Detect which cell encompasses the target text, then output its (x, y) center coordinate. 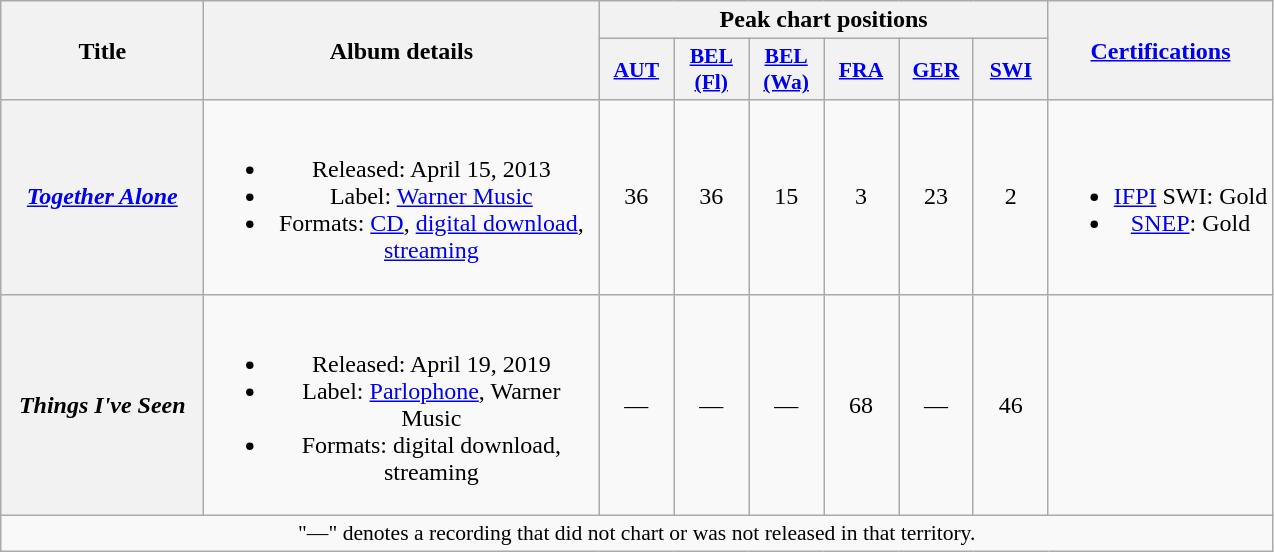
IFPI SWI: GoldSNEP: Gold (1160, 197)
Album details (402, 50)
BEL(Fl) (712, 70)
3 (862, 197)
Released: April 15, 2013Label: Warner MusicFormats: CD, digital download, streaming (402, 197)
BEL(Wa) (786, 70)
"—" denotes a recording that did not chart or was not released in that territory. (637, 533)
SWI (1010, 70)
2 (1010, 197)
46 (1010, 404)
Title (102, 50)
23 (936, 197)
GER (936, 70)
Things I've Seen (102, 404)
AUT (636, 70)
Certifications (1160, 50)
Released: April 19, 2019Label: Parlophone, Warner MusicFormats: digital download, streaming (402, 404)
FRA (862, 70)
15 (786, 197)
68 (862, 404)
Peak chart positions (824, 20)
Together Alone (102, 197)
